Output the (x, y) coordinate of the center of the cell containing the given text.  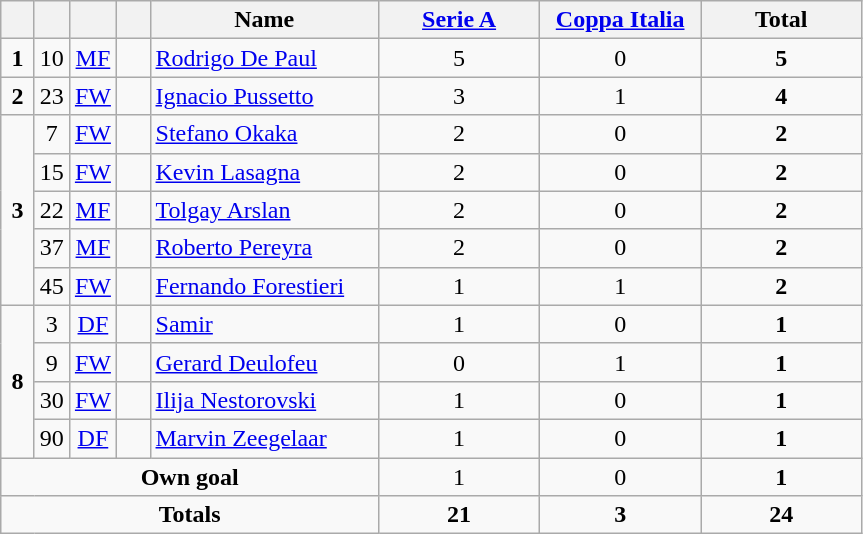
90 (52, 438)
Tolgay Arslan (264, 210)
Totals (190, 515)
Ilija Nestorovski (264, 400)
23 (52, 96)
9 (52, 362)
7 (52, 134)
22 (52, 210)
45 (52, 286)
Marvin Zeegelaar (264, 438)
Own goal (190, 477)
Kevin Lasagna (264, 172)
30 (52, 400)
37 (52, 248)
Rodrigo De Paul (264, 58)
Serie A (460, 20)
Gerard Deulofeu (264, 362)
8 (18, 381)
Name (264, 20)
Total (782, 20)
24 (782, 515)
Ignacio Pussetto (264, 96)
15 (52, 172)
Coppa Italia (620, 20)
Fernando Forestieri (264, 286)
Stefano Okaka (264, 134)
21 (460, 515)
4 (782, 96)
Roberto Pereyra (264, 248)
Samir (264, 324)
10 (52, 58)
